Return [x, y] of the center of cell containing provided text 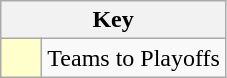
Teams to Playoffs [134, 58]
Key [114, 20]
